Capture the cell that displays the provided text and extract its (X, Y) central coordinate. 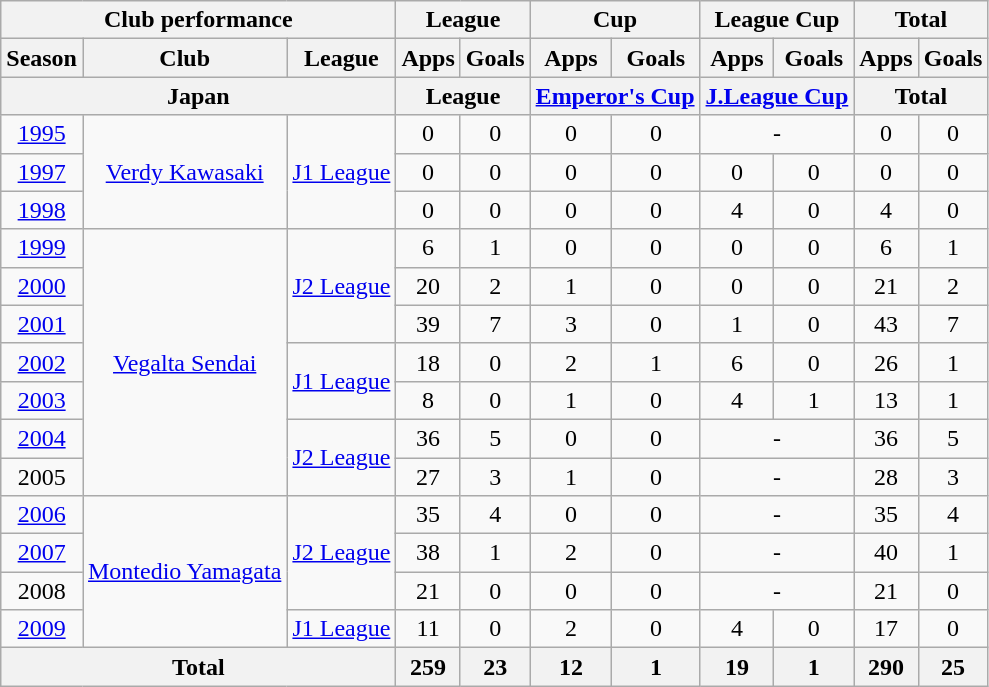
27 (428, 477)
39 (428, 324)
43 (886, 324)
2004 (42, 438)
259 (428, 667)
Japan (198, 96)
23 (495, 667)
13 (886, 400)
Montedio Yamagata (184, 572)
1997 (42, 172)
J.League Cup (777, 96)
1998 (42, 210)
2003 (42, 400)
Cup (615, 20)
40 (886, 553)
2001 (42, 324)
17 (886, 629)
2007 (42, 553)
2000 (42, 286)
Verdy Kawasaki (184, 172)
League Cup (777, 20)
38 (428, 553)
1995 (42, 134)
18 (428, 362)
Emperor's Cup (615, 96)
Vegalta Sendai (184, 362)
2002 (42, 362)
12 (571, 667)
11 (428, 629)
Club (184, 58)
2006 (42, 515)
8 (428, 400)
20 (428, 286)
2005 (42, 477)
Club performance (198, 20)
25 (953, 667)
1999 (42, 248)
2008 (42, 591)
Season (42, 58)
290 (886, 667)
28 (886, 477)
2009 (42, 629)
26 (886, 362)
19 (737, 667)
